Locate the cell with the specified text and output its [x, y] center coordinate. 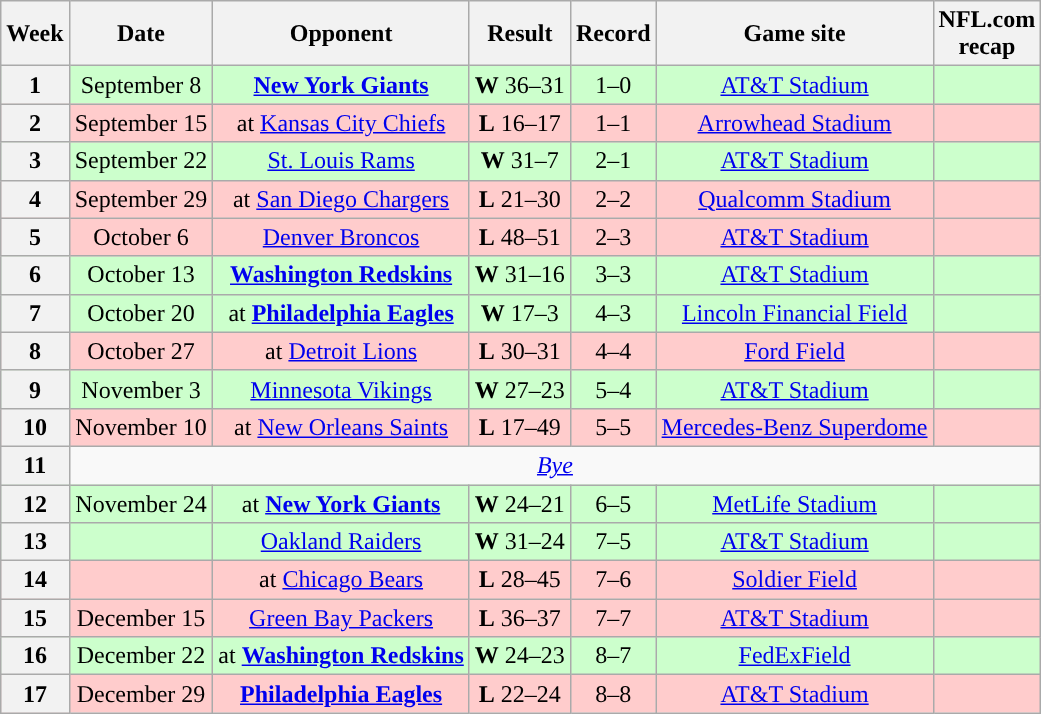
Record [613, 34]
W 31–16 [520, 275]
Bye [555, 465]
3–3 [613, 275]
at New Orleans Saints [341, 427]
Minnesota Vikings [341, 389]
October 13 [141, 275]
W 36–31 [520, 85]
Mercedes-Benz Superdome [794, 427]
12 [35, 503]
NFL.comrecap [987, 34]
Washington Redskins [341, 275]
13 [35, 542]
Arrowhead Stadium [794, 123]
4–3 [613, 313]
Denver Broncos [341, 237]
1 [35, 85]
17 [35, 694]
at New York Giants [341, 503]
7–6 [613, 580]
Soldier Field [794, 580]
9 [35, 389]
11 [35, 465]
December 15 [141, 618]
5 [35, 237]
4 [35, 199]
10 [35, 427]
at Detroit Lions [341, 351]
8–8 [613, 694]
September 8 [141, 85]
October 6 [141, 237]
7–5 [613, 542]
15 [35, 618]
L 22–24 [520, 694]
4–4 [613, 351]
L 16–17 [520, 123]
at San Diego Chargers [341, 199]
W 17–3 [520, 313]
2–2 [613, 199]
7–7 [613, 618]
November 24 [141, 503]
1–1 [613, 123]
Green Bay Packers [341, 618]
at Washington Redskins [341, 656]
New York Giants [341, 85]
September 15 [141, 123]
L 30–31 [520, 351]
November 3 [141, 389]
L 36–37 [520, 618]
Result [520, 34]
St. Louis Rams [341, 161]
7 [35, 313]
2 [35, 123]
2–3 [613, 237]
Qualcomm Stadium [794, 199]
at Kansas City Chiefs [341, 123]
at Chicago Bears [341, 580]
at Philadelphia Eagles [341, 313]
L 17–49 [520, 427]
5–5 [613, 427]
L 48–51 [520, 237]
October 20 [141, 313]
14 [35, 580]
November 10 [141, 427]
FedExField [794, 656]
MetLife Stadium [794, 503]
Philadelphia Eagles [341, 694]
6–5 [613, 503]
W 27–23 [520, 389]
16 [35, 656]
5–4 [613, 389]
Ford Field [794, 351]
W 24–23 [520, 656]
3 [35, 161]
Oakland Raiders [341, 542]
September 22 [141, 161]
L 21–30 [520, 199]
8–7 [613, 656]
W 31–24 [520, 542]
October 27 [141, 351]
Opponent [341, 34]
2–1 [613, 161]
L 28–45 [520, 580]
8 [35, 351]
December 22 [141, 656]
W 31–7 [520, 161]
Game site [794, 34]
September 29 [141, 199]
Week [35, 34]
December 29 [141, 694]
Date [141, 34]
W 24–21 [520, 503]
Lincoln Financial Field [794, 313]
1–0 [613, 85]
6 [35, 275]
